Determine the (X, Y) coordinate at the center of the cell enclosing the given text.  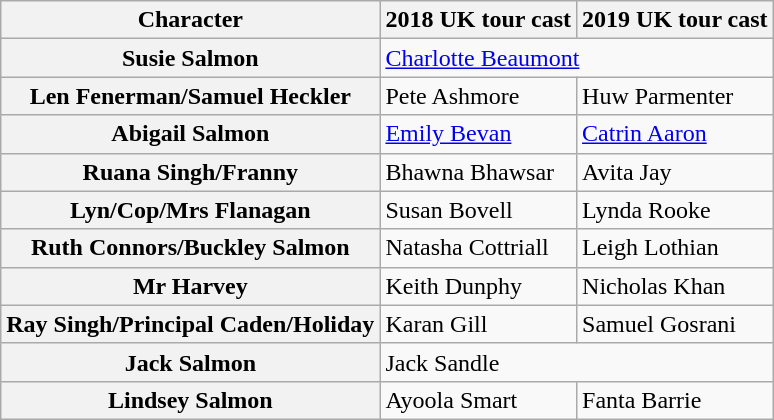
Susan Bovell (478, 210)
Leigh Lothian (676, 248)
Karan Gill (478, 324)
Susie Salmon (190, 58)
Mr Harvey (190, 286)
Nicholas Khan (676, 286)
Natasha Cottriall (478, 248)
Abigail Salmon (190, 134)
Lyn/Cop/Mrs Flanagan (190, 210)
Pete Ashmore (478, 96)
Character (190, 20)
Huw Parmenter (676, 96)
Charlotte Beaumont (576, 58)
Ruana Singh/Franny (190, 172)
2018 UK tour cast (478, 20)
Jack Salmon (190, 362)
Jack Sandle (576, 362)
Keith Dunphy (478, 286)
Fanta Barrie (676, 400)
Bhawna Bhawsar (478, 172)
Emily Bevan (478, 134)
Ayoola Smart (478, 400)
Samuel Gosrani (676, 324)
Len Fenerman/Samuel Heckler (190, 96)
Avita Jay (676, 172)
Catrin Aaron (676, 134)
Ruth Connors/Buckley Salmon (190, 248)
2019 UK tour cast (676, 20)
Ray Singh/Principal Caden/Holiday (190, 324)
Lindsey Salmon (190, 400)
Lynda Rooke (676, 210)
